Find where the given text appears and provide that cell's center as (X, Y) coordinate. 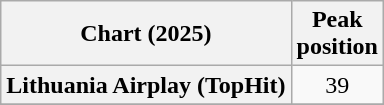
Chart (2025) (146, 34)
39 (337, 85)
Lithuania Airplay (TopHit) (146, 85)
Peakposition (337, 34)
